Determine the (x, y) coordinate at the center of the cell enclosing the given text.  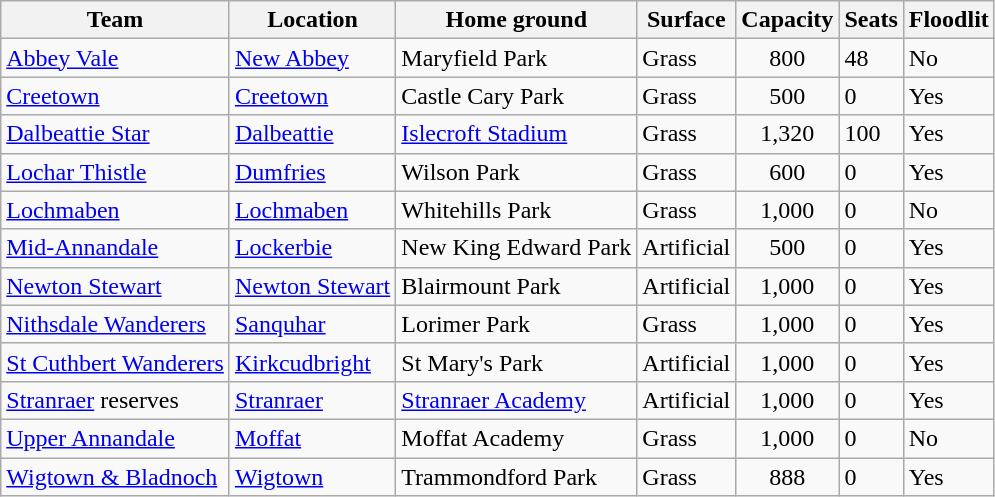
Dalbeattie (312, 134)
Wilson Park (516, 172)
Lochar Thistle (116, 172)
888 (788, 477)
Moffat Academy (516, 438)
Sanquhar (312, 324)
Islecroft Stadium (516, 134)
New King Edward Park (516, 248)
Dumfries (312, 172)
Location (312, 20)
Surface (686, 20)
Dalbeattie Star (116, 134)
Blairmount Park (516, 286)
100 (871, 134)
Nithsdale Wanderers (116, 324)
600 (788, 172)
Castle Cary Park (516, 96)
Mid-Annandale (116, 248)
St Mary's Park (516, 362)
Seats (871, 20)
Stranraer reserves (116, 400)
Wigtown (312, 477)
Stranraer (312, 400)
1,320 (788, 134)
Whitehills Park (516, 210)
Kirkcudbright (312, 362)
48 (871, 58)
Lockerbie (312, 248)
Capacity (788, 20)
Floodlit (948, 20)
Abbey Vale (116, 58)
Stranraer Academy (516, 400)
Wigtown & Bladnoch (116, 477)
Moffat (312, 438)
New Abbey (312, 58)
St Cuthbert Wanderers (116, 362)
800 (788, 58)
Team (116, 20)
Trammondford Park (516, 477)
Lorimer Park (516, 324)
Maryfield Park (516, 58)
Upper Annandale (116, 438)
Home ground (516, 20)
